For the text-containing cell, return its midpoint in (X, Y) coordinate format. 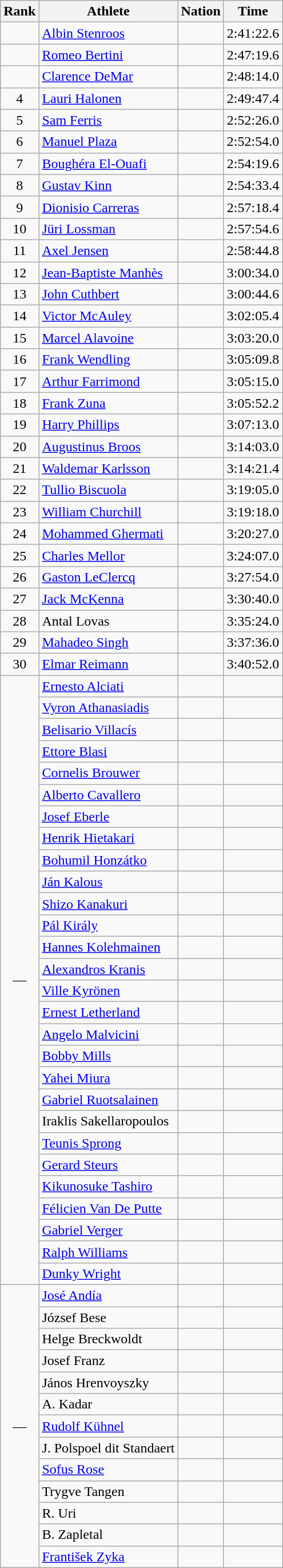
16 (19, 360)
2:52:26.0 (253, 120)
12 (19, 273)
13 (19, 295)
Sofus Rose (109, 1470)
Dunky Wright (109, 1273)
2:47:19.6 (253, 55)
Manuel Plaza (109, 142)
21 (19, 468)
Alexandros Kranis (109, 969)
Jean-Baptiste Manhès (109, 273)
28 (19, 620)
Trygve Tangen (109, 1491)
10 (19, 229)
Charles Mellor (109, 555)
Ján Kalous (109, 882)
Hannes Kolehmainen (109, 947)
3:27:54.0 (253, 577)
3:05:09.8 (253, 360)
Kikunosuke Tashiro (109, 1187)
3:24:07.0 (253, 555)
2:49:47.4 (253, 98)
3:05:15.0 (253, 381)
John Cuthbert (109, 295)
Athlete (109, 11)
Ralph Williams (109, 1252)
15 (19, 338)
25 (19, 555)
2:52:54.0 (253, 142)
Sam Ferris (109, 120)
3:00:44.6 (253, 295)
Angelo Malvicini (109, 1034)
B. Zapletal (109, 1535)
William Churchill (109, 512)
Ernesto Alciati (109, 686)
Marcel Alavoine (109, 338)
Ernest Letherland (109, 1013)
Gerard Steurs (109, 1165)
Rudolf Kühnel (109, 1426)
Josef Eberle (109, 817)
17 (19, 381)
Axel Jensen (109, 250)
Lauri Halonen (109, 98)
22 (19, 490)
Dionisio Carreras (109, 207)
Rank (19, 11)
6 (19, 142)
Albin Stenroos (109, 33)
József Bese (109, 1317)
Frank Wendling (109, 360)
Mohammed Ghermati (109, 534)
Félicien Van De Putte (109, 1208)
3:40:52.0 (253, 664)
Gustav Kinn (109, 185)
Bohumil Honzátko (109, 860)
18 (19, 403)
3:02:05.4 (253, 316)
Jüri Lossman (109, 229)
R. Uri (109, 1513)
3:00:34.0 (253, 273)
20 (19, 447)
Romeo Bertini (109, 55)
Belisario Villacís (109, 730)
27 (19, 599)
5 (19, 120)
Jack McKenna (109, 599)
Clarence DeMar (109, 77)
9 (19, 207)
Helge Breckwoldt (109, 1339)
3:14:03.0 (253, 447)
Josef Franz (109, 1361)
30 (19, 664)
2:48:14.0 (253, 77)
Nation (201, 11)
Gabriel Ruotsalainen (109, 1100)
3:03:20.0 (253, 338)
Frank Zuna (109, 403)
Time (253, 11)
3:19:05.0 (253, 490)
János Hrenvoyszky (109, 1383)
2:54:33.4 (253, 185)
2:54:19.6 (253, 164)
Mahadeo Singh (109, 643)
4 (19, 98)
23 (19, 512)
Victor McAuley (109, 316)
Elmar Reimann (109, 664)
29 (19, 643)
24 (19, 534)
2:41:22.6 (253, 33)
Shizo Kanakuri (109, 904)
Arthur Farrimond (109, 381)
2:57:18.4 (253, 207)
Ville Kyrönen (109, 991)
Antal Lovas (109, 620)
3:05:52.2 (253, 403)
Tullio Biscuola (109, 490)
Vyron Athanasiadis (109, 708)
14 (19, 316)
Pál Király (109, 925)
11 (19, 250)
3:30:40.0 (253, 599)
J. Polspoel dit Standaert (109, 1448)
José Andía (109, 1295)
Alberto Cavallero (109, 795)
7 (19, 164)
Teunis Sprong (109, 1143)
Boughéra El-Ouafi (109, 164)
Cornelis Brouwer (109, 773)
František Zyka (109, 1557)
Harry Phillips (109, 425)
Iraklis Sakellaropoulos (109, 1121)
Waldemar Karlsson (109, 468)
19 (19, 425)
Ettore Blasi (109, 751)
2:58:44.8 (253, 250)
Gaston LeClercq (109, 577)
3:19:18.0 (253, 512)
A. Kadar (109, 1404)
8 (19, 185)
3:20:27.0 (253, 534)
Yahei Miura (109, 1078)
3:35:24.0 (253, 620)
Gabriel Verger (109, 1230)
2:57:54.6 (253, 229)
3:37:36.0 (253, 643)
26 (19, 577)
3:14:21.4 (253, 468)
Augustinus Broos (109, 447)
3:07:13.0 (253, 425)
Bobby Mills (109, 1056)
Henrik Hietakari (109, 838)
